Detect which cell encompasses the target text, then output its [x, y] center coordinate. 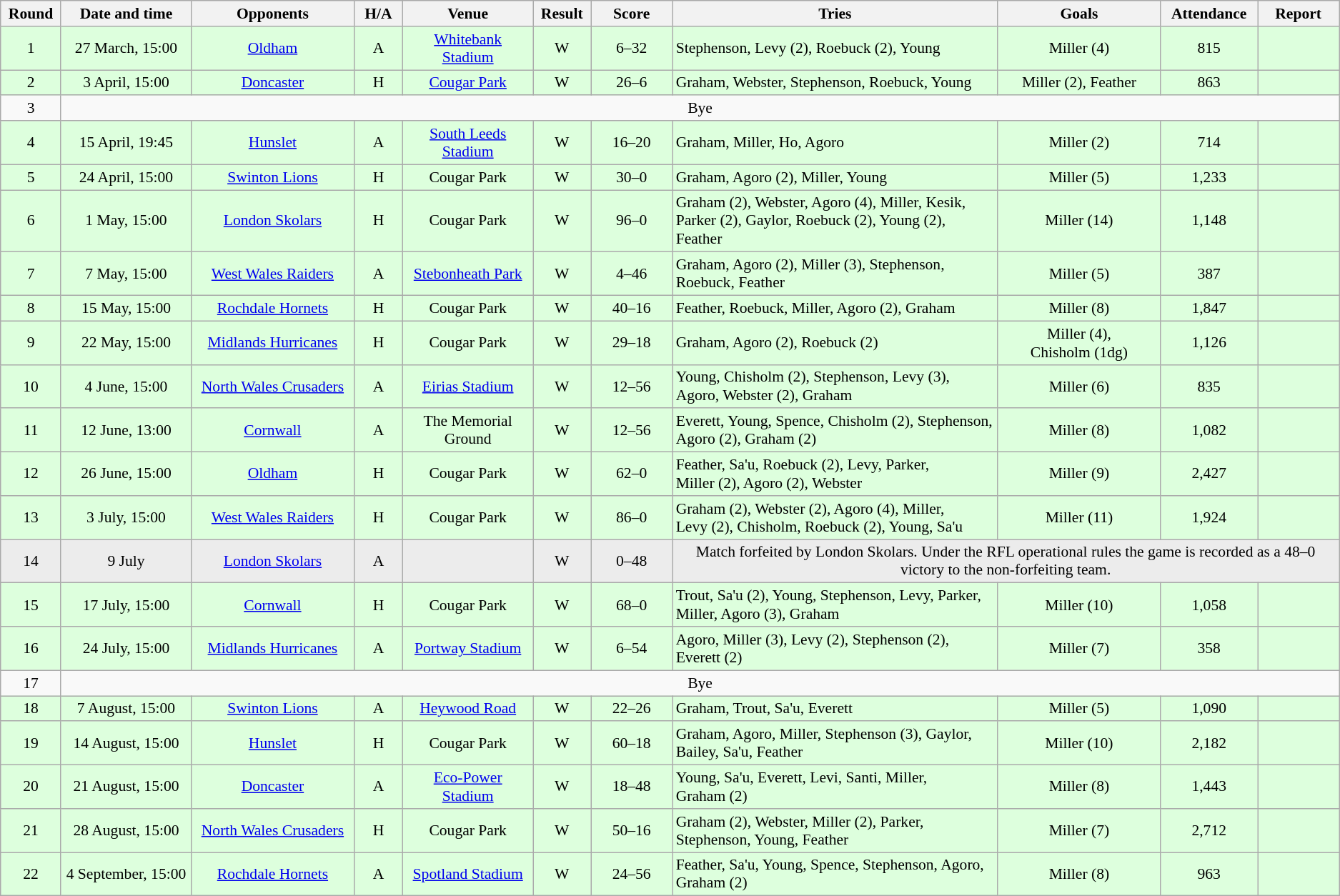
Portway Stadium [468, 649]
Miller (11) [1079, 517]
6–54 [632, 649]
60–18 [632, 743]
24 April, 15:00 [126, 177]
Score [632, 14]
13 [31, 517]
Report [1299, 14]
1,090 [1209, 709]
6 [31, 221]
Young, Chisholm (2), Stephenson, Levy (3), Agoro, Webster (2), Graham [835, 386]
12 June, 13:00 [126, 430]
Miller (4), Chisholm (1dg) [1079, 343]
Eco-Power Stadium [468, 787]
18 [31, 709]
22 [31, 875]
9 [31, 343]
Eirias Stadium [468, 386]
714 [1209, 143]
27 March, 15:00 [126, 49]
Feather, Sa'u, Young, Spence, Stephenson, Agoro, Graham (2) [835, 875]
3 April, 15:00 [126, 83]
62–0 [632, 474]
17 July, 15:00 [126, 604]
15 [31, 604]
1,924 [1209, 517]
17 [31, 683]
Miller (14) [1079, 221]
815 [1209, 49]
Graham, Webster, Stephenson, Roebuck, Young [835, 83]
40–16 [632, 309]
19 [31, 743]
24–56 [632, 875]
Date and time [126, 14]
Tries [835, 14]
H/A [378, 14]
1,847 [1209, 309]
16 [31, 649]
Opponents [273, 14]
16–20 [632, 143]
29–18 [632, 343]
Spotland Stadium [468, 875]
Graham, Miller, Ho, Agoro [835, 143]
2 [31, 83]
Graham (2), Webster, Miller (2), Parker, Stephenson, Young, Feather [835, 830]
Graham, Agoro (2), Miller, Young [835, 177]
7 May, 15:00 [126, 274]
20 [31, 787]
4 September, 15:00 [126, 875]
Stebonheath Park [468, 274]
Miller (4) [1079, 49]
15 April, 19:45 [126, 143]
Graham (2), Webster, Agoro (4), Miller, Kesik, Parker (2), Gaylor, Roebuck (2), Young (2), Feather [835, 221]
Stephenson, Levy (2), Roebuck (2), Young [835, 49]
4 June, 15:00 [126, 386]
14 August, 15:00 [126, 743]
Miller (2), Feather [1079, 83]
1,443 [1209, 787]
Young, Sa'u, Everett, Levi, Santi, Miller, Graham (2) [835, 787]
3 [31, 109]
0–48 [632, 562]
28 August, 15:00 [126, 830]
2,182 [1209, 743]
12 [31, 474]
50–16 [632, 830]
Graham (2), Webster (2), Agoro (4), Miller, Levy (2), Chisholm, Roebuck (2), Young, Sa'u [835, 517]
358 [1209, 649]
835 [1209, 386]
21 August, 15:00 [126, 787]
Miller (9) [1079, 474]
21 [31, 830]
Miller (2) [1079, 143]
Attendance [1209, 14]
11 [31, 430]
5 [31, 177]
Whitebank Stadium [468, 49]
1,148 [1209, 221]
26 June, 15:00 [126, 474]
Feather, Roebuck, Miller, Agoro (2), Graham [835, 309]
863 [1209, 83]
2,427 [1209, 474]
Graham, Agoro, Miller, Stephenson (3), Gaylor, Bailey, Sa'u, Feather [835, 743]
15 May, 15:00 [126, 309]
Trout, Sa'u (2), Young, Stephenson, Levy, Parker, Miller, Agoro (3), Graham [835, 604]
1,082 [1209, 430]
68–0 [632, 604]
86–0 [632, 517]
Everett, Young, Spence, Chisholm (2), Stephenson, Agoro (2), Graham (2) [835, 430]
1 [31, 49]
Graham, Agoro (2), Miller (3), Stephenson, Roebuck, Feather [835, 274]
Graham, Trout, Sa'u, Everett [835, 709]
4–46 [632, 274]
26–6 [632, 83]
1 May, 15:00 [126, 221]
1,126 [1209, 343]
Result [562, 14]
Venue [468, 14]
Feather, Sa'u, Roebuck (2), Levy, Parker, Miller (2), Agoro (2), Webster [835, 474]
3 July, 15:00 [126, 517]
1,058 [1209, 604]
4 [31, 143]
30–0 [632, 177]
963 [1209, 875]
Round [31, 14]
22 May, 15:00 [126, 343]
7 August, 15:00 [126, 709]
14 [31, 562]
Match forfeited by London Skolars. Under the RFL operational rules the game is recorded as a 48–0 victory to the non-forfeiting team. [1006, 562]
24 July, 15:00 [126, 649]
Graham, Agoro (2), Roebuck (2) [835, 343]
387 [1209, 274]
1,233 [1209, 177]
18–48 [632, 787]
96–0 [632, 221]
6–32 [632, 49]
10 [31, 386]
8 [31, 309]
The Memorial Ground [468, 430]
2,712 [1209, 830]
9 July [126, 562]
22–26 [632, 709]
Agoro, Miller (3), Levy (2), Stephenson (2), Everett (2) [835, 649]
7 [31, 274]
Miller (6) [1079, 386]
Heywood Road [468, 709]
Goals [1079, 14]
South Leeds Stadium [468, 143]
